Return the [x, y] coordinate for the center point of the cell that contains the specified text.  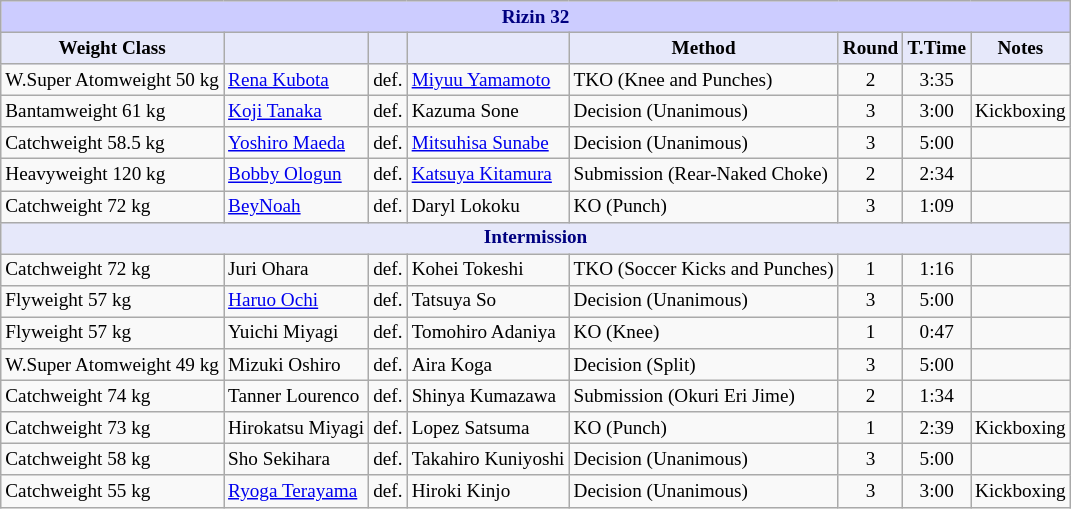
Method [704, 48]
Catchweight 74 kg [112, 396]
Bobby Ologun [296, 175]
2:39 [937, 428]
1:09 [937, 206]
Rena Kubota [296, 80]
Hirokatsu Miyagi [296, 428]
Submission (Rear-Naked Choke) [704, 175]
Round [870, 48]
BeyNoah [296, 206]
Aira Koga [488, 365]
Haruo Ochi [296, 301]
Intermission [536, 238]
3:35 [937, 80]
Koji Tanaka [296, 111]
Daryl Lokoku [488, 206]
Rizin 32 [536, 17]
Tomohiro Adaniya [488, 333]
TKO (Soccer Kicks and Punches) [704, 270]
Kohei Tokeshi [488, 270]
Decision (Split) [704, 365]
Katsuya Kitamura [488, 175]
Kazuma Sone [488, 111]
Submission (Okuri Eri Jime) [704, 396]
W.Super Atomweight 49 kg [112, 365]
Lopez Satsuma [488, 428]
Notes [1020, 48]
Mitsuhisa Sunabe [488, 143]
Tatsuya So [488, 301]
Mizuki Oshiro [296, 365]
Juri Ohara [296, 270]
KO (Knee) [704, 333]
T.Time [937, 48]
0:47 [937, 333]
Miyuu Yamamoto [488, 80]
Yuichi Miyagi [296, 333]
Catchweight 58.5 kg [112, 143]
Tanner Lourenco [296, 396]
Catchweight 55 kg [112, 491]
Catchweight 58 kg [112, 460]
TKO (Knee and Punches) [704, 80]
Catchweight 73 kg [112, 428]
Bantamweight 61 kg [112, 111]
Weight Class [112, 48]
Heavyweight 120 kg [112, 175]
Shinya Kumazawa [488, 396]
Takahiro Kuniyoshi [488, 460]
1:16 [937, 270]
Ryoga Terayama [296, 491]
W.Super Atomweight 50 kg [112, 80]
Yoshiro Maeda [296, 143]
2:34 [937, 175]
Sho Sekihara [296, 460]
Hiroki Kinjo [488, 491]
1:34 [937, 396]
